Scan for the cell matching the given text and deliver its [X, Y] coordinate at center. 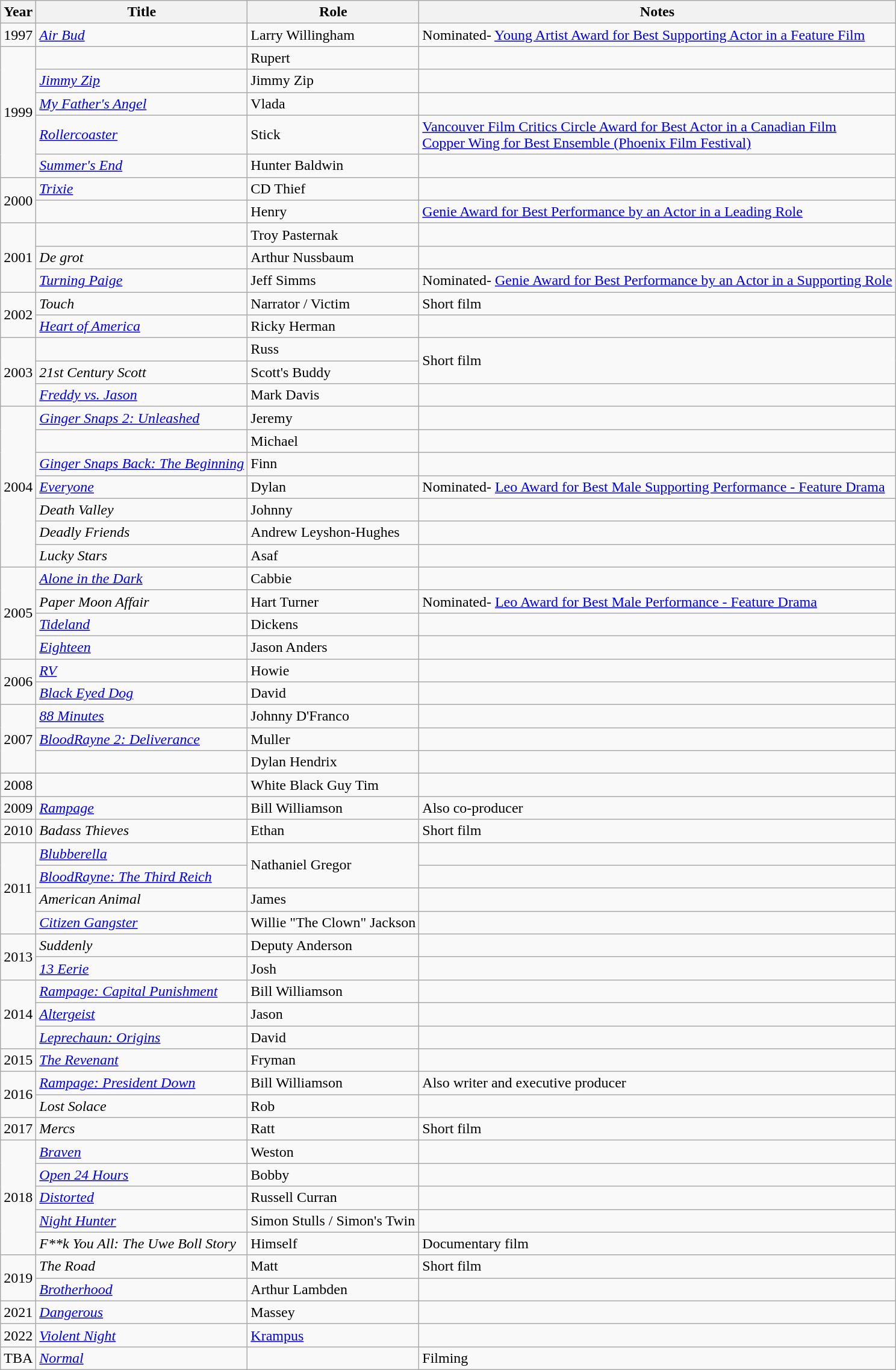
2007 [18, 739]
Himself [334, 1243]
Rampage [142, 808]
Arthur Nussbaum [334, 257]
2022 [18, 1335]
Night Hunter [142, 1221]
Ginger Snaps 2: Unleashed [142, 418]
Turning Paige [142, 280]
2016 [18, 1095]
Ethan [334, 831]
Touch [142, 303]
Bobby [334, 1175]
2002 [18, 314]
Asaf [334, 555]
Vlada [334, 104]
2017 [18, 1129]
1997 [18, 35]
White Black Guy Tim [334, 785]
Jeff Simms [334, 280]
2018 [18, 1198]
F**k You All: The Uwe Boll Story [142, 1243]
BloodRayne: The Third Reich [142, 877]
Scott's Buddy [334, 372]
Nominated- Leo Award for Best Male Performance - Feature Drama [658, 601]
Muller [334, 739]
Nominated- Genie Award for Best Performance by an Actor in a Supporting Role [658, 280]
Troy Pasternak [334, 234]
2011 [18, 888]
Documentary film [658, 1243]
2001 [18, 257]
Air Bud [142, 35]
Dangerous [142, 1312]
Nathaniel Gregor [334, 865]
Notes [658, 12]
Deputy Anderson [334, 945]
BloodRayne 2: Deliverance [142, 739]
Violent Night [142, 1335]
Altergeist [142, 1014]
Open 24 Hours [142, 1175]
American Animal [142, 899]
Finn [334, 464]
2005 [18, 613]
Mark Davis [334, 395]
1999 [18, 112]
Krampus [334, 1335]
Dylan Hendrix [334, 762]
Deadly Friends [142, 533]
RV [142, 671]
Matt [334, 1266]
Year [18, 12]
Rollercoaster [142, 135]
2021 [18, 1312]
2000 [18, 200]
Rupert [334, 58]
Jeremy [334, 418]
Massey [334, 1312]
Title [142, 12]
2019 [18, 1278]
Leprechaun: Origins [142, 1037]
Larry Willingham [334, 35]
CD Thief [334, 189]
13 Eerie [142, 968]
Rampage: President Down [142, 1083]
Willie "The Clown" Jackson [334, 922]
21st Century Scott [142, 372]
Genie Award for Best Performance by an Actor in a Leading Role [658, 211]
2013 [18, 957]
TBA [18, 1358]
Summer's End [142, 166]
Russ [334, 349]
Simon Stulls / Simon's Twin [334, 1221]
Dylan [334, 487]
Jason Anders [334, 647]
Blubberella [142, 854]
Ratt [334, 1129]
Death Valley [142, 510]
Johnny D'Franco [334, 716]
Also co-producer [658, 808]
Paper Moon Affair [142, 601]
Vancouver Film Critics Circle Award for Best Actor in a Canadian FilmCopper Wing for Best Ensemble (Phoenix Film Festival) [658, 135]
Michael [334, 441]
Heart of America [142, 327]
88 Minutes [142, 716]
2006 [18, 682]
2014 [18, 1014]
The Revenant [142, 1060]
Andrew Leyshon-Hughes [334, 533]
De grot [142, 257]
Filming [658, 1358]
Rampage: Capital Punishment [142, 991]
Lucky Stars [142, 555]
James [334, 899]
Suddenly [142, 945]
Nominated- Young Artist Award for Best Supporting Actor in a Feature Film [658, 35]
Everyone [142, 487]
Ricky Herman [334, 327]
My Father's Angel [142, 104]
Distorted [142, 1198]
Eighteen [142, 647]
Hart Turner [334, 601]
Normal [142, 1358]
The Road [142, 1266]
Mercs [142, 1129]
Alone in the Dark [142, 578]
Howie [334, 671]
2015 [18, 1060]
Fryman [334, 1060]
Hunter Baldwin [334, 166]
Nominated- Leo Award for Best Male Supporting Performance - Feature Drama [658, 487]
Cabbie [334, 578]
Role [334, 12]
2010 [18, 831]
2003 [18, 372]
Badass Thieves [142, 831]
Braven [142, 1152]
Henry [334, 211]
Lost Solace [142, 1106]
Arthur Lambden [334, 1289]
2008 [18, 785]
Freddy vs. Jason [142, 395]
Trixie [142, 189]
Weston [334, 1152]
2009 [18, 808]
Also writer and executive producer [658, 1083]
Brotherhood [142, 1289]
Citizen Gangster [142, 922]
Ginger Snaps Back: The Beginning [142, 464]
Black Eyed Dog [142, 693]
Johnny [334, 510]
Tideland [142, 624]
Russell Curran [334, 1198]
Josh [334, 968]
Narrator / Victim [334, 303]
Stick [334, 135]
Rob [334, 1106]
Jason [334, 1014]
Dickens [334, 624]
2004 [18, 487]
